Output the (X, Y) coordinate of the center of the cell containing the given text.  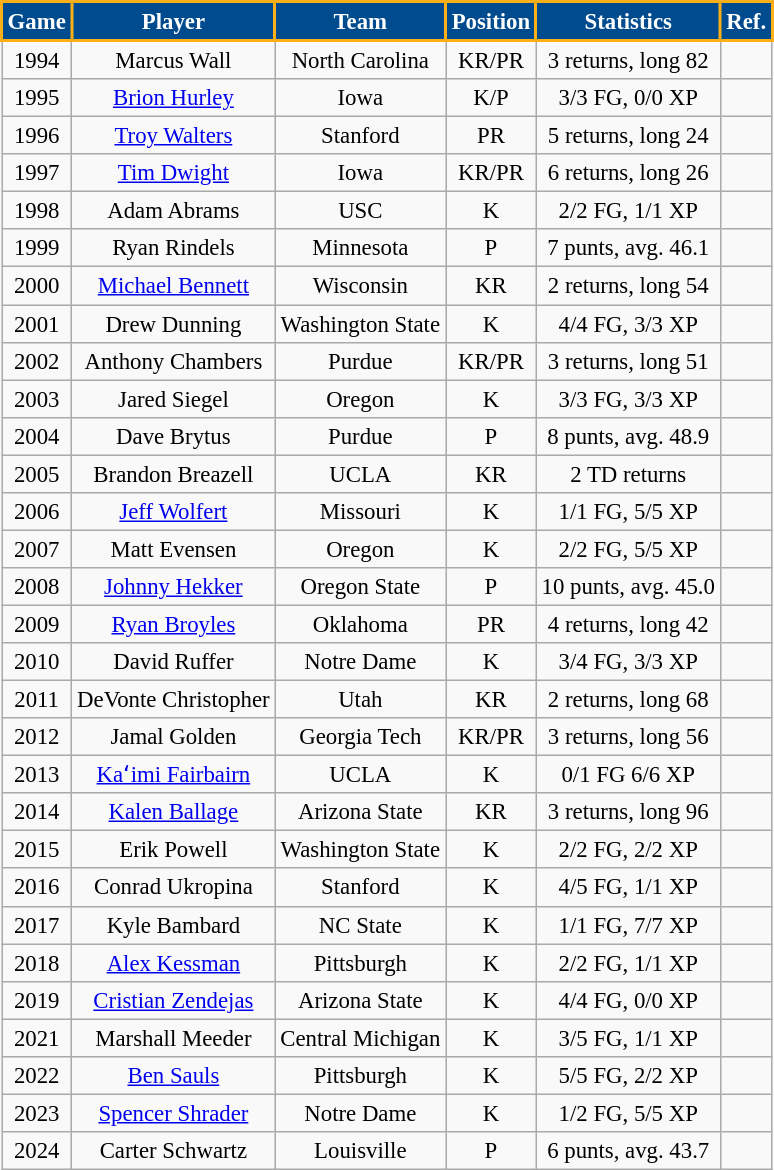
K/P (492, 98)
8 punts, avg. 48.9 (628, 436)
Marshall Meeder (174, 1038)
Player (174, 22)
2007 (37, 549)
5/5 FG, 2/2 XP (628, 1076)
6 punts, avg. 43.7 (628, 1151)
Georgia Tech (360, 737)
2016 (37, 888)
1998 (37, 211)
2 returns, long 68 (628, 700)
1997 (37, 173)
4/5 FG, 1/1 XP (628, 888)
David Ruffer (174, 662)
5 returns, long 24 (628, 136)
2019 (37, 1000)
Brion Hurley (174, 98)
Kaʻimi Fairbairn (174, 775)
2013 (37, 775)
2/2 FG, 2/2 XP (628, 850)
Drew Dunning (174, 324)
2017 (37, 925)
2015 (37, 850)
Marcus Wall (174, 60)
4/4 FG, 0/0 XP (628, 1000)
Brandon Breazell (174, 474)
3/5 FG, 1/1 XP (628, 1038)
2011 (37, 700)
Cristian Zendejas (174, 1000)
1994 (37, 60)
3/3 FG, 0/0 XP (628, 98)
1996 (37, 136)
2006 (37, 512)
2014 (37, 812)
Dave Brytus (174, 436)
2009 (37, 624)
Ryan Rindels (174, 249)
Michael Bennett (174, 286)
2 returns, long 54 (628, 286)
2010 (37, 662)
1/2 FG, 5/5 XP (628, 1113)
2022 (37, 1076)
Tim Dwight (174, 173)
Kalen Ballage (174, 812)
Ryan Broyles (174, 624)
1/1 FG, 7/7 XP (628, 925)
Kyle Bambard (174, 925)
Statistics (628, 22)
3/3 FG, 3/3 XP (628, 399)
6 returns, long 26 (628, 173)
Conrad Ukropina (174, 888)
Central Michigan (360, 1038)
2002 (37, 361)
2004 (37, 436)
Louisville (360, 1151)
USC (360, 211)
Jamal Golden (174, 737)
Ben Sauls (174, 1076)
1/1 FG, 5/5 XP (628, 512)
NC State (360, 925)
North Carolina (360, 60)
2005 (37, 474)
3 returns, long 82 (628, 60)
Johnny Hekker (174, 587)
Position (492, 22)
Oregon State (360, 587)
Anthony Chambers (174, 361)
Team (360, 22)
3 returns, long 96 (628, 812)
2000 (37, 286)
Jeff Wolfert (174, 512)
Ref. (746, 22)
2021 (37, 1038)
2012 (37, 737)
2024 (37, 1151)
3 returns, long 56 (628, 737)
2/2 FG, 5/5 XP (628, 549)
2018 (37, 963)
2003 (37, 399)
3/4 FG, 3/3 XP (628, 662)
1995 (37, 98)
2023 (37, 1113)
3 returns, long 51 (628, 361)
Minnesota (360, 249)
1999 (37, 249)
Troy Walters (174, 136)
Jared Siegel (174, 399)
2 TD returns (628, 474)
Game (37, 22)
Wisconsin (360, 286)
Matt Evensen (174, 549)
DeVonte Christopher (174, 700)
10 punts, avg. 45.0 (628, 587)
Spencer Shrader (174, 1113)
Carter Schwartz (174, 1151)
4 returns, long 42 (628, 624)
Oklahoma (360, 624)
0/1 FG 6/6 XP (628, 775)
Alex Kessman (174, 963)
2001 (37, 324)
Utah (360, 700)
4/4 FG, 3/3 XP (628, 324)
7 punts, avg. 46.1 (628, 249)
Missouri (360, 512)
Adam Abrams (174, 211)
Erik Powell (174, 850)
2008 (37, 587)
